Provide the [x, y] coordinate of the cell's center where the given text is located.  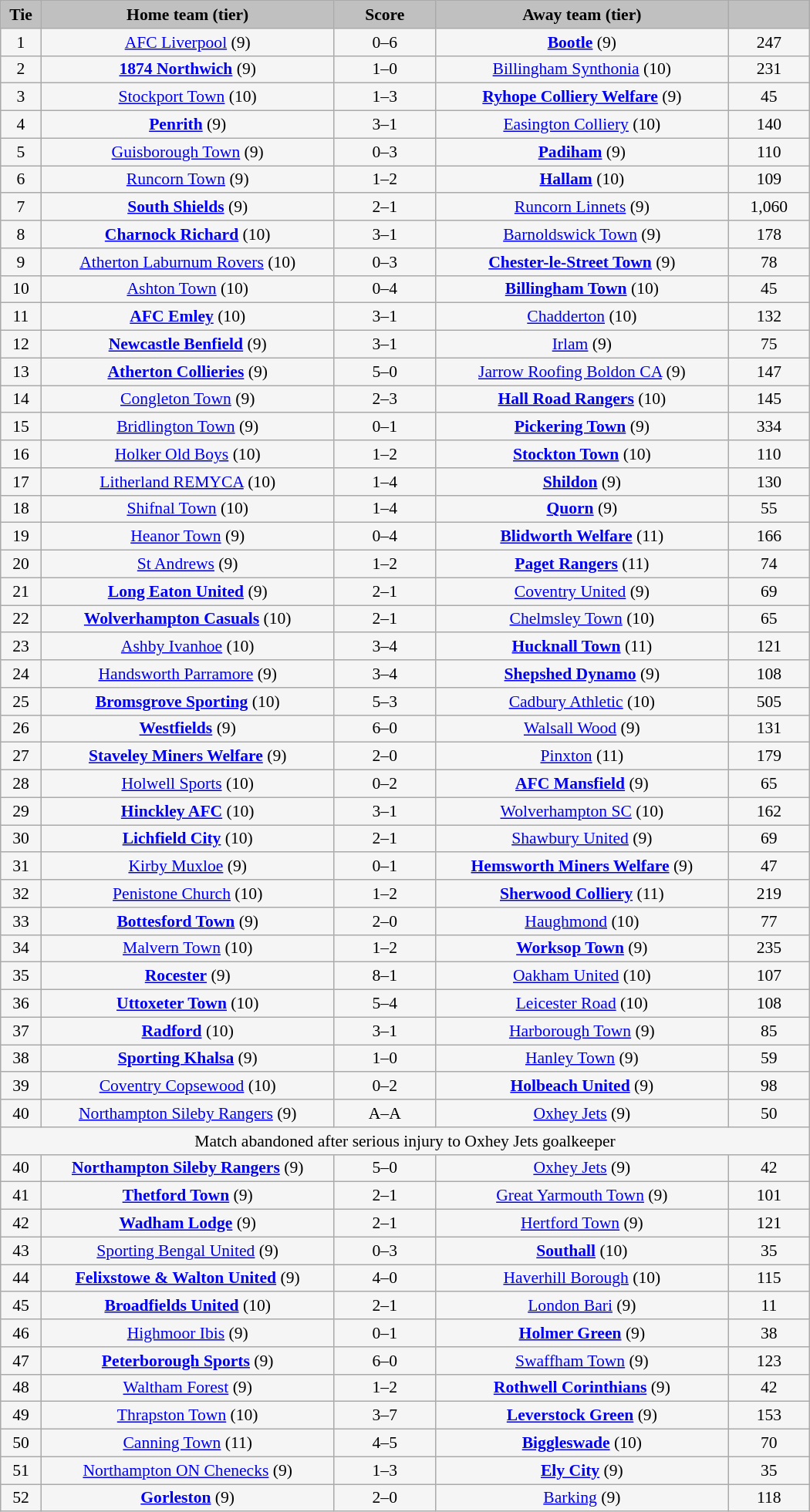
Stockport Town (10) [187, 97]
46 [21, 1333]
21 [21, 591]
Rocester (9) [187, 976]
107 [768, 976]
55 [768, 509]
10 [21, 289]
Billingham Town (10) [582, 289]
Leverstock Green (9) [582, 1416]
7 [21, 207]
Thetford Town (9) [187, 1196]
Swaffham Town (9) [582, 1361]
Holmer Green (9) [582, 1333]
Harborough Town (9) [582, 1031]
Newcastle Benfield (9) [187, 345]
Canning Town (11) [187, 1443]
Away team (tier) [582, 15]
Ely City (9) [582, 1470]
15 [21, 427]
16 [21, 454]
2 [21, 69]
Easington Colliery (10) [582, 125]
2–3 [384, 399]
Wadham Lodge (9) [187, 1224]
Lichfield City (10) [187, 839]
231 [768, 69]
75 [768, 345]
22 [21, 619]
Score [384, 15]
Bromsgrove Sporting (10) [187, 702]
A–A [384, 1113]
Thrapston Town (10) [187, 1416]
Cadbury Athletic (10) [582, 702]
27 [21, 756]
Bootle (9) [582, 42]
14 [21, 399]
3 [21, 97]
85 [768, 1031]
1,060 [768, 207]
Chadderton (10) [582, 317]
32 [21, 894]
Chester-le-Street Town (9) [582, 262]
AFC Liverpool (9) [187, 42]
Runcorn Linnets (9) [582, 207]
41 [21, 1196]
140 [768, 125]
26 [21, 729]
AFC Emley (10) [187, 317]
Atherton Collieries (9) [187, 372]
Hall Road Rangers (10) [582, 399]
Quorn (9) [582, 509]
Biggleswade (10) [582, 1443]
43 [21, 1251]
Coventry United (9) [582, 591]
59 [768, 1059]
Haughmond (10) [582, 921]
Pinxton (11) [582, 756]
Charnock Richard (10) [187, 234]
33 [21, 921]
South Shields (9) [187, 207]
162 [768, 811]
Haverhill Borough (10) [582, 1278]
235 [768, 948]
Sherwood Colliery (11) [582, 894]
118 [768, 1498]
3–7 [384, 1416]
Barnoldswick Town (9) [582, 234]
0–6 [384, 42]
Tie [21, 15]
Runcorn Town (9) [187, 180]
Ashton Town (10) [187, 289]
115 [768, 1278]
101 [768, 1196]
20 [21, 564]
505 [768, 702]
Shepshed Dynamo (9) [582, 674]
28 [21, 784]
5–4 [384, 1004]
Barking (9) [582, 1498]
Congleton Town (9) [187, 399]
Highmoor Ibis (9) [187, 1333]
17 [21, 482]
Walsall Wood (9) [582, 729]
219 [768, 894]
Sporting Bengal United (9) [187, 1251]
29 [21, 811]
Home team (tier) [187, 15]
Southall (10) [582, 1251]
147 [768, 372]
48 [21, 1388]
AFC Mansfield (9) [582, 784]
Peterborough Sports (9) [187, 1361]
123 [768, 1361]
Long Eaton United (9) [187, 591]
4–5 [384, 1443]
1874 Northwich (9) [187, 69]
Staveley Miners Welfare (9) [187, 756]
12 [21, 345]
247 [768, 42]
Holker Old Boys (10) [187, 454]
8–1 [384, 976]
Coventry Copsewood (10) [187, 1086]
145 [768, 399]
Padiham (9) [582, 152]
Paget Rangers (11) [582, 564]
Guisborough Town (9) [187, 152]
Malvern Town (10) [187, 948]
34 [21, 948]
Hallam (10) [582, 180]
49 [21, 1416]
Waltham Forest (9) [187, 1388]
Penrith (9) [187, 125]
Handsworth Parramore (9) [187, 674]
Radford (10) [187, 1031]
Shifnal Town (10) [187, 509]
Penistone Church (10) [187, 894]
39 [21, 1086]
23 [21, 647]
Westfields (9) [187, 729]
25 [21, 702]
Kirby Muxloe (9) [187, 867]
Jarrow Roofing Boldon CA (9) [582, 372]
Billingham Synthonia (10) [582, 69]
Bottesford Town (9) [187, 921]
Broadfields United (10) [187, 1306]
130 [768, 482]
1 [21, 42]
Atherton Laburnum Rovers (10) [187, 262]
Shawbury United (9) [582, 839]
Wolverhampton SC (10) [582, 811]
Great Yarmouth Town (9) [582, 1196]
Northampton ON Chenecks (9) [187, 1470]
52 [21, 1498]
London Bari (9) [582, 1306]
78 [768, 262]
13 [21, 372]
Holwell Sports (10) [187, 784]
178 [768, 234]
77 [768, 921]
Hucknall Town (11) [582, 647]
51 [21, 1470]
Holbeach United (9) [582, 1086]
18 [21, 509]
Bridlington Town (9) [187, 427]
19 [21, 537]
Litherland REMYCA (10) [187, 482]
Sporting Khalsa (9) [187, 1059]
Irlam (9) [582, 345]
9 [21, 262]
132 [768, 317]
334 [768, 427]
Blidworth Welfare (11) [582, 537]
44 [21, 1278]
31 [21, 867]
37 [21, 1031]
Hertford Town (9) [582, 1224]
Shildon (9) [582, 482]
24 [21, 674]
Felixstowe & Walton United (9) [187, 1278]
Gorleston (9) [187, 1498]
Ryhope Colliery Welfare (9) [582, 97]
Match abandoned after serious injury to Oxhey Jets goalkeeper [405, 1141]
30 [21, 839]
4 [21, 125]
Hinckley AFC (10) [187, 811]
109 [768, 180]
131 [768, 729]
36 [21, 1004]
St Andrews (9) [187, 564]
Ashby Ivanhoe (10) [187, 647]
Stockton Town (10) [582, 454]
Rothwell Corinthians (9) [582, 1388]
70 [768, 1443]
153 [768, 1416]
179 [768, 756]
Leicester Road (10) [582, 1004]
166 [768, 537]
Heanor Town (9) [187, 537]
Hanley Town (9) [582, 1059]
Chelmsley Town (10) [582, 619]
6 [21, 180]
Hemsworth Miners Welfare (9) [582, 867]
4–0 [384, 1278]
5–3 [384, 702]
Pickering Town (9) [582, 427]
Oakham United (10) [582, 976]
5 [21, 152]
Uttoxeter Town (10) [187, 1004]
Wolverhampton Casuals (10) [187, 619]
74 [768, 564]
98 [768, 1086]
Worksop Town (9) [582, 948]
8 [21, 234]
